Provide the (x, y) coordinate of the cell's center where the given text is located.  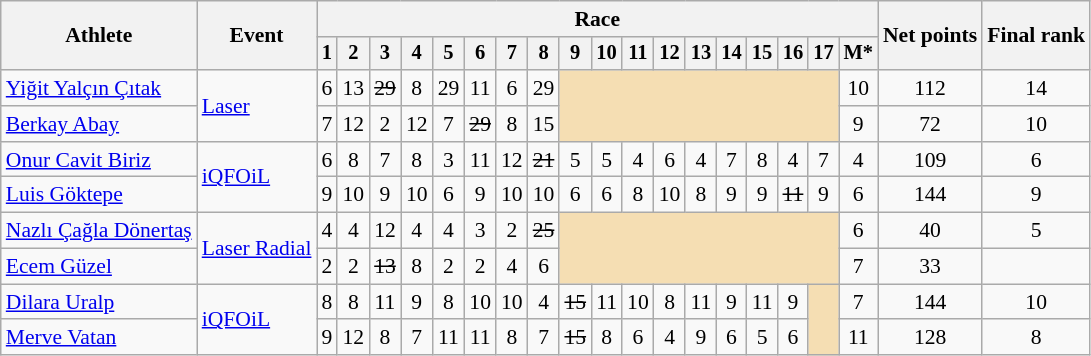
16 (792, 54)
128 (930, 338)
Onur Cavit Biriz (99, 160)
Race (596, 19)
Laser Radial (257, 248)
112 (930, 88)
Luis Göktepe (99, 195)
Laser (257, 106)
25 (544, 231)
Yiğit Yalçın Çıtak (99, 88)
Merve Vatan (99, 338)
21 (544, 160)
Berkay Abay (99, 124)
17 (823, 54)
1 (326, 54)
40 (930, 231)
Nazlı Çağla Dönertaş (99, 231)
Net points (930, 36)
Athlete (99, 36)
M* (858, 54)
33 (930, 267)
109 (930, 160)
Final rank (1036, 36)
Ecem Güzel (99, 267)
72 (930, 124)
Event (257, 36)
Dilara Uralp (99, 302)
